Find where the given text appears and provide that cell's center as [X, Y] coordinate. 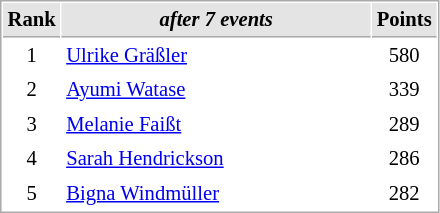
1 [32, 56]
2 [32, 90]
289 [404, 124]
339 [404, 90]
3 [32, 124]
Points [404, 20]
Ulrike Gräßler [216, 56]
Bigna Windmüller [216, 194]
Rank [32, 20]
Ayumi Watase [216, 90]
after 7 events [216, 20]
5 [32, 194]
Sarah Hendrickson [216, 158]
580 [404, 56]
Melanie Faißt [216, 124]
286 [404, 158]
282 [404, 194]
4 [32, 158]
